Extract the [X, Y] coordinate from the center of the cell holding the provided text.  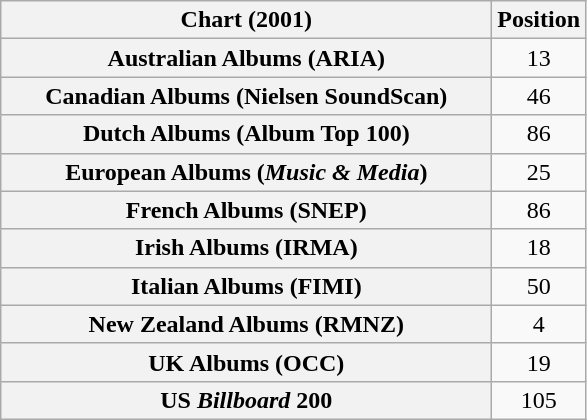
US Billboard 200 [246, 400]
25 [539, 172]
Dutch Albums (Album Top 100) [246, 134]
Australian Albums (ARIA) [246, 58]
European Albums (Music & Media) [246, 172]
50 [539, 286]
UK Albums (OCC) [246, 362]
Position [539, 20]
19 [539, 362]
Irish Albums (IRMA) [246, 248]
Canadian Albums (Nielsen SoundScan) [246, 96]
New Zealand Albums (RMNZ) [246, 324]
18 [539, 248]
French Albums (SNEP) [246, 210]
Chart (2001) [246, 20]
4 [539, 324]
46 [539, 96]
13 [539, 58]
Italian Albums (FIMI) [246, 286]
105 [539, 400]
